Provide the [x, y] coordinate of the cell's center where the given text is located.  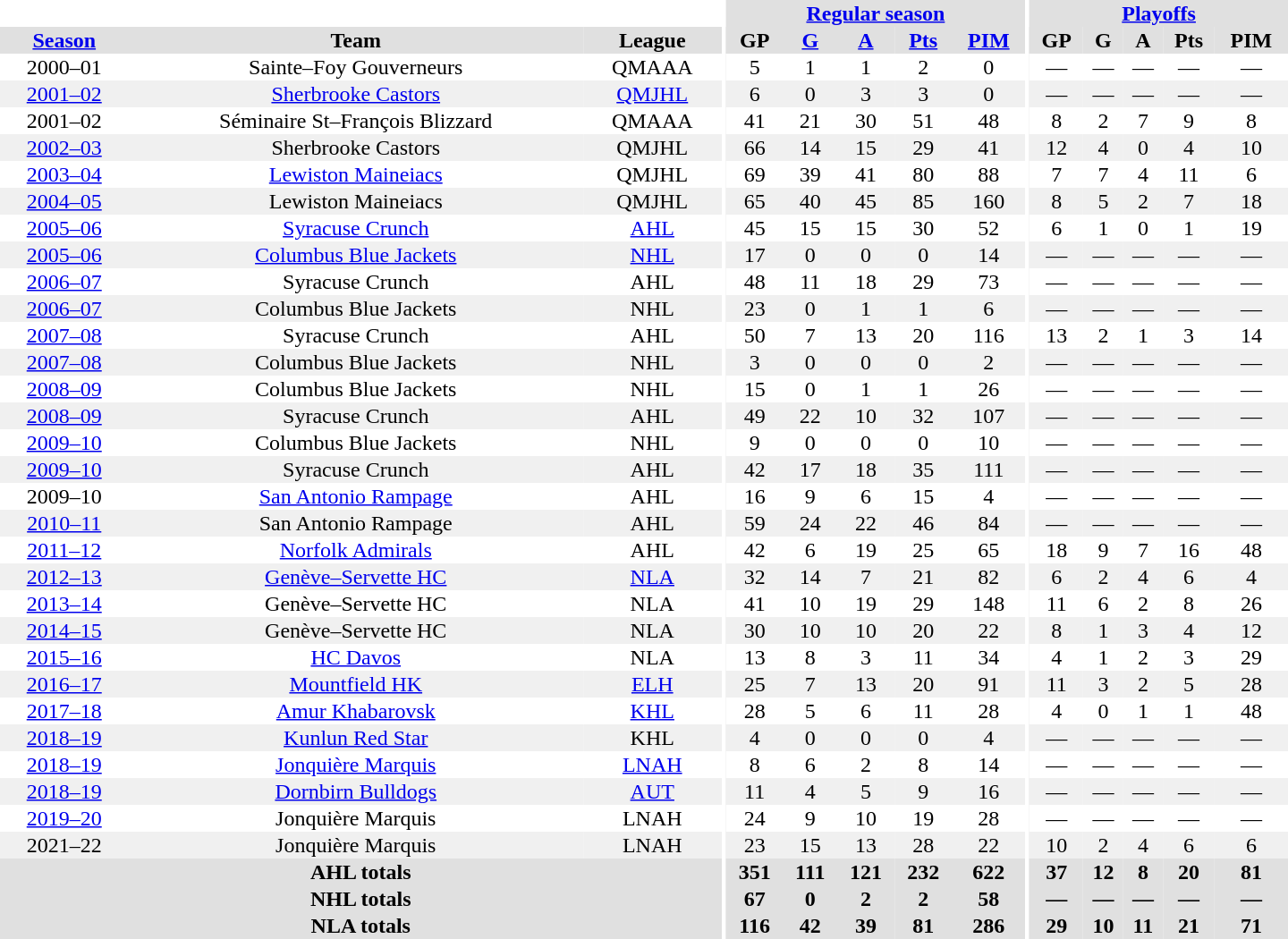
59 [754, 523]
Playoffs [1159, 13]
37 [1056, 872]
Team [356, 40]
50 [754, 335]
622 [988, 872]
2019–20 [64, 818]
2016–17 [64, 684]
84 [988, 523]
2002–03 [64, 148]
35 [923, 469]
League [653, 40]
NLA totals [361, 926]
148 [988, 604]
2004–05 [64, 201]
Amur Khabarovsk [356, 711]
71 [1251, 926]
52 [988, 228]
286 [988, 926]
91 [988, 684]
2015–16 [64, 657]
67 [754, 899]
AHL totals [361, 872]
46 [923, 523]
34 [988, 657]
66 [754, 148]
2003–04 [64, 174]
2011–12 [64, 550]
2012–13 [64, 577]
58 [988, 899]
2013–14 [64, 604]
40 [810, 201]
Séminaire St–François Blizzard [356, 121]
351 [754, 872]
85 [923, 201]
107 [988, 416]
2017–18 [64, 711]
NHL totals [361, 899]
121 [866, 872]
69 [754, 174]
Sainte–Foy Gouverneurs [356, 67]
88 [988, 174]
Kunlun Red Star [356, 738]
82 [988, 577]
Regular season [875, 13]
Dornbirn Bulldogs [356, 791]
49 [754, 416]
2000–01 [64, 67]
51 [923, 121]
73 [988, 282]
232 [923, 872]
AUT [653, 791]
Season [64, 40]
2014–15 [64, 630]
Norfolk Admirals [356, 550]
HC Davos [356, 657]
ELH [653, 684]
160 [988, 201]
Mountfield HK [356, 684]
80 [923, 174]
2021–22 [64, 845]
2010–11 [64, 523]
